Scan for the cell matching the given text and deliver its (x, y) coordinate at center. 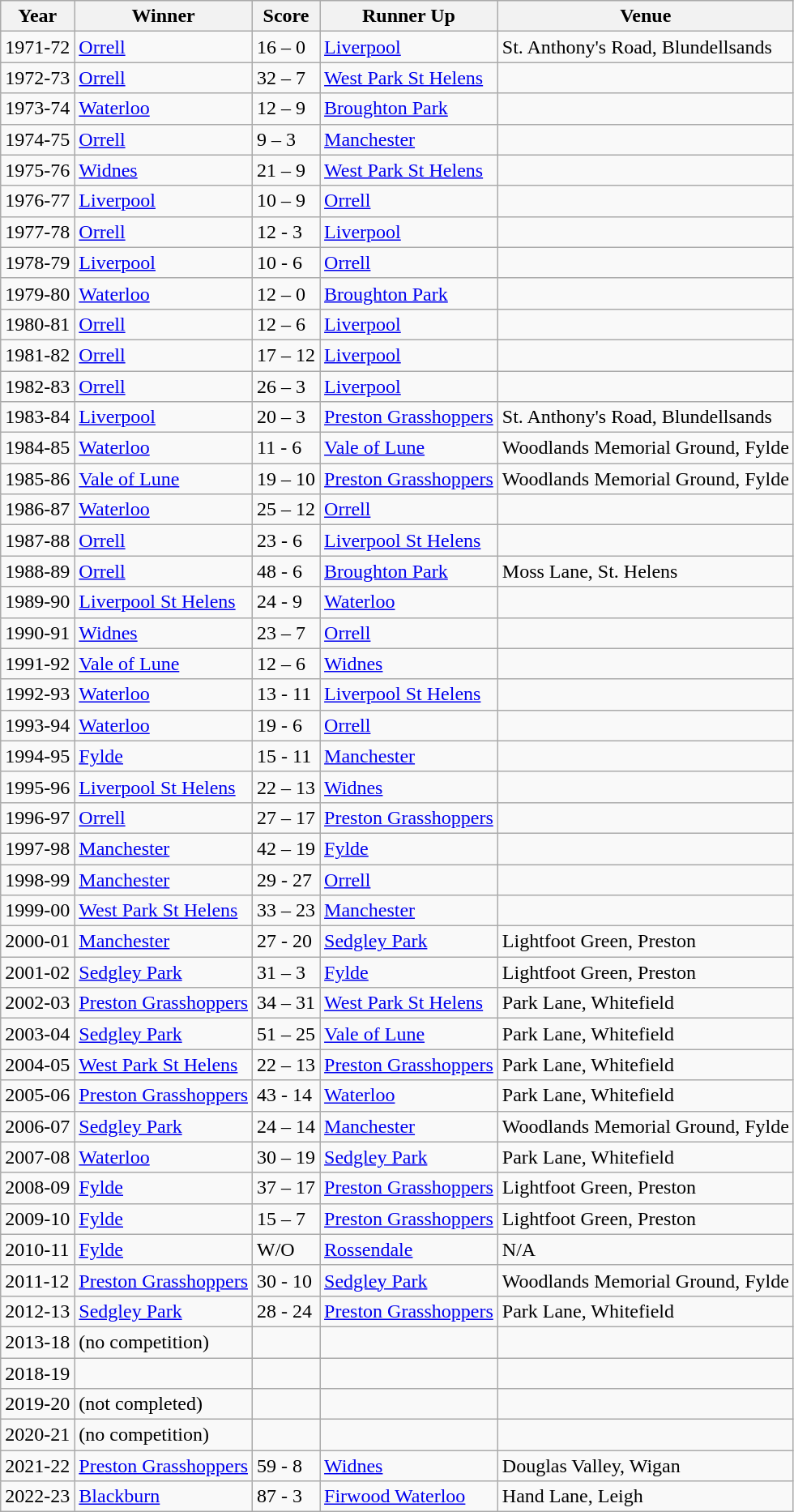
1997-98 (37, 848)
Score (287, 16)
34 – 31 (287, 1003)
19 – 10 (287, 479)
1998-99 (37, 879)
24 - 9 (287, 602)
31 – 3 (287, 972)
2013-18 (37, 1342)
1977-78 (37, 232)
Year (37, 16)
1978-79 (37, 263)
16 – 0 (287, 47)
1999-00 (37, 911)
1975-76 (37, 170)
Venue (645, 16)
2001-02 (37, 972)
1988-89 (37, 571)
Moss Lane, St. Helens (645, 571)
1987-88 (37, 540)
1985-86 (37, 479)
48 - 6 (287, 571)
12 – 9 (287, 109)
33 – 23 (287, 911)
21 – 9 (287, 170)
1980-81 (37, 324)
29 - 27 (287, 879)
2007-08 (37, 1157)
2018-19 (37, 1373)
1992-93 (37, 694)
2000-01 (37, 942)
2006-07 (37, 1126)
13 - 11 (287, 694)
1979-80 (37, 293)
37 – 17 (287, 1188)
2010-11 (37, 1249)
59 - 8 (287, 1466)
Runner Up (409, 16)
1983-84 (37, 417)
2020-21 (37, 1435)
1973-74 (37, 109)
2002-03 (37, 1003)
51 – 25 (287, 1034)
1976-77 (37, 201)
1972-73 (37, 78)
15 - 11 (287, 756)
12 – 0 (287, 293)
1982-83 (37, 387)
23 – 7 (287, 633)
Firwood Waterloo (409, 1497)
2012-13 (37, 1311)
9 – 3 (287, 139)
2019-20 (37, 1404)
11 - 6 (287, 448)
1981-82 (37, 355)
12 - 3 (287, 232)
Winner (164, 16)
43 - 14 (287, 1096)
25 – 12 (287, 510)
2004-05 (37, 1065)
2021-22 (37, 1466)
1989-90 (37, 602)
30 - 10 (287, 1280)
30 – 19 (287, 1157)
1974-75 (37, 139)
N/A (645, 1249)
1996-97 (37, 818)
Blackburn (164, 1497)
24 – 14 (287, 1126)
2011-12 (37, 1280)
2005-06 (37, 1096)
23 - 6 (287, 540)
17 – 12 (287, 355)
15 – 7 (287, 1219)
20 – 3 (287, 417)
42 – 19 (287, 848)
1994-95 (37, 756)
2008-09 (37, 1188)
2022-23 (37, 1497)
2009-10 (37, 1219)
1986-87 (37, 510)
27 - 20 (287, 942)
27 – 17 (287, 818)
Hand Lane, Leigh (645, 1497)
1990-91 (37, 633)
32 – 7 (287, 78)
10 - 6 (287, 263)
19 - 6 (287, 725)
1993-94 (37, 725)
26 – 3 (287, 387)
Rossendale (409, 1249)
Douglas Valley, Wigan (645, 1466)
1971-72 (37, 47)
2003-04 (37, 1034)
87 - 3 (287, 1497)
1991-92 (37, 664)
1995-96 (37, 787)
W/O (287, 1249)
1984-85 (37, 448)
28 - 24 (287, 1311)
10 – 9 (287, 201)
(not completed) (164, 1404)
